Locate the cell with the specified text and output its [x, y] center coordinate. 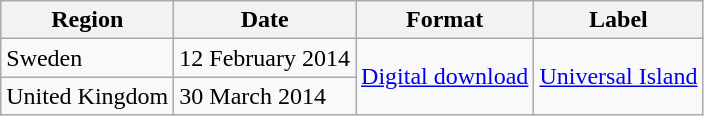
Sweden [88, 58]
Region [88, 20]
Format [445, 20]
12 February 2014 [265, 58]
Label [618, 20]
United Kingdom [88, 96]
Universal Island [618, 77]
Date [265, 20]
30 March 2014 [265, 96]
Digital download [445, 77]
